Capture the cell that displays the provided text and extract its (x, y) central coordinate. 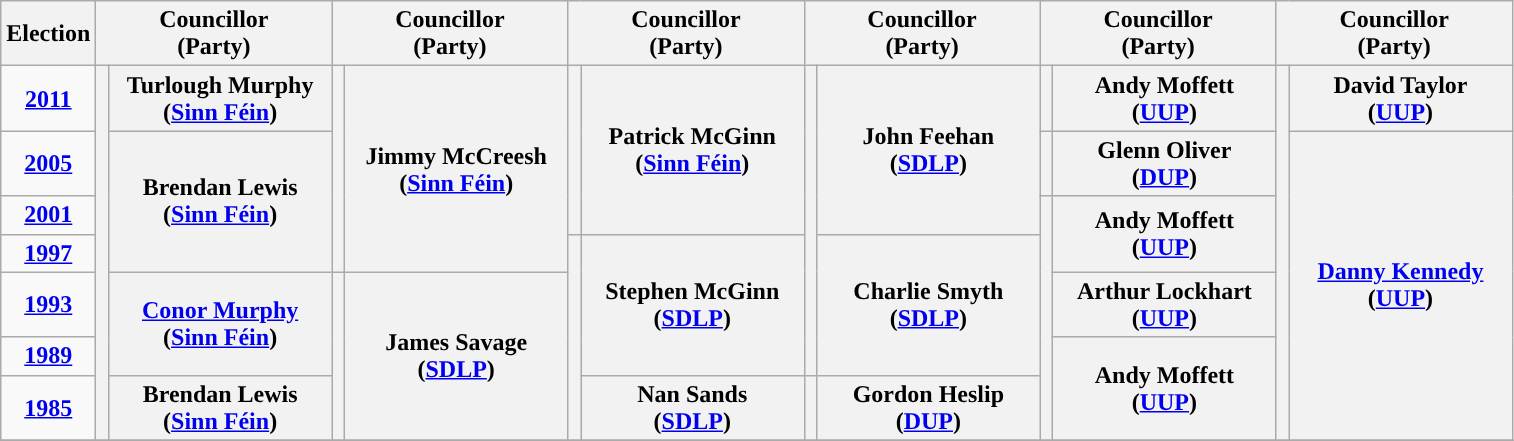
John Feehan (SDLP) (929, 150)
Glenn Oliver (DUP) (1165, 164)
2011 (48, 98)
Election (48, 34)
James Savage (SDLP) (456, 356)
1985 (48, 408)
Turlough Murphy (Sinn Féin) (220, 98)
1993 (48, 304)
Charlie Smyth (SDLP) (929, 304)
Stephen McGinn (SDLP) (692, 304)
Arthur Lockhart (UUP) (1165, 304)
2005 (48, 164)
Danny Kennedy (UUP) (1401, 286)
Nan Sands (SDLP) (692, 408)
Gordon Heslip (DUP) (929, 408)
Conor Murphy (Sinn Féin) (220, 324)
Patrick McGinn (Sinn Féin) (692, 150)
1997 (48, 253)
David Taylor (UUP) (1401, 98)
Jimmy McCreesh (Sinn Féin) (456, 169)
1989 (48, 356)
2001 (48, 215)
